For the text-containing cell, return its midpoint in (x, y) coordinate format. 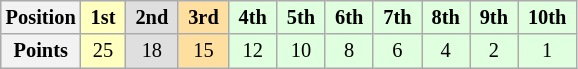
9th (494, 17)
10th (547, 17)
18 (152, 51)
10 (301, 51)
7th (397, 17)
Position (41, 17)
4th (253, 17)
6th (349, 17)
Points (41, 51)
6 (397, 51)
5th (301, 17)
1st (104, 17)
4 (446, 51)
8 (349, 51)
25 (104, 51)
1 (547, 51)
15 (203, 51)
3rd (203, 17)
2 (494, 51)
8th (446, 17)
2nd (152, 17)
12 (253, 51)
